Detect which cell encompasses the target text, then output its [X, Y] center coordinate. 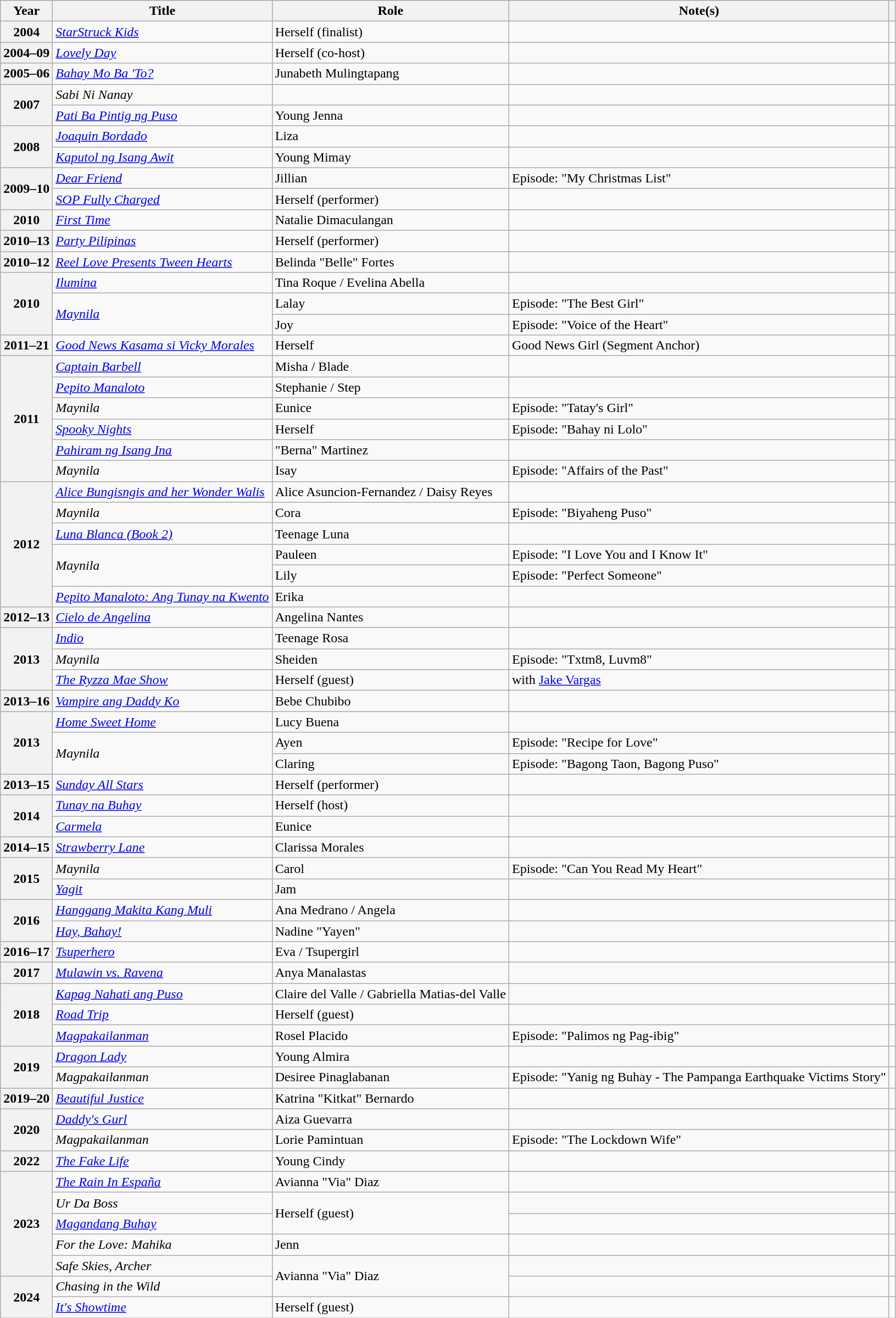
Episode: "Yanig ng Buhay - The Pampanga Earthquake Victims Story" [699, 1077]
Claire del Valle / Gabriella Matias-del Valle [390, 994]
Episode: "I Love You and I Know It" [699, 554]
Bahay Mo Ba 'To? [163, 74]
Sunday All Stars [163, 785]
Episode: "Palimos ng Pag-ibig" [699, 1036]
Eva / Tsupergirl [390, 952]
Teenage Luna [390, 533]
"Berna" Martinez [390, 450]
Captain Barbell [163, 366]
Angelina Nantes [390, 618]
Beautiful Justice [163, 1098]
Junabeth Mulingtapang [390, 74]
Magandang Buhay [163, 1224]
Teenage Rosa [390, 638]
2014–15 [26, 847]
Nadine "Yayen" [390, 931]
2015 [26, 878]
Desiree Pinaglabanan [390, 1077]
Lovely Day [163, 53]
Misha / Blade [390, 366]
2011–21 [26, 346]
Ilumina [163, 283]
Episode: "Tatay's Girl" [699, 408]
Good News Girl (Segment Anchor) [699, 346]
Episode: "Perfect Someone" [699, 575]
Home Sweet Home [163, 722]
2010–13 [26, 241]
Sheiden [390, 659]
Tsuperhero [163, 952]
Jam [390, 889]
The Fake Life [163, 1161]
Belinda "Belle" Fortes [390, 262]
Road Trip [163, 1015]
Tina Roque / Evelina Abella [390, 283]
Young Cindy [390, 1161]
Lorie Pamintuan [390, 1140]
2013–15 [26, 785]
2019 [26, 1067]
Young Jenna [390, 115]
2011 [26, 419]
Indio [163, 638]
Episode: "Biyaheng Puso" [699, 513]
Joy [390, 325]
Pauleen [390, 554]
Erika [390, 596]
Jenn [390, 1244]
Katrina "Kitkat" Bernardo [390, 1098]
Young Almira [390, 1056]
Hay, Bahay! [163, 931]
Lalay [390, 304]
2005–06 [26, 74]
Ana Medrano / Angela [390, 910]
The Ryzza Mae Show [163, 680]
Pahiram ng Isang Ina [163, 450]
Herself (host) [390, 805]
Sabi Ni Nanay [163, 94]
Natalie Dimaculangan [390, 220]
Aiza Guevarra [390, 1119]
Safe Skies, Archer [163, 1265]
Tunay na Buhay [163, 805]
Clarissa Morales [390, 847]
Note(s) [699, 11]
Episode: "Bahay ni Lolo" [699, 429]
Title [163, 11]
Claring [390, 764]
2004 [26, 32]
Episode: "Voice of the Heart" [699, 325]
Pepito Manaloto: Ang Tunay na Kwento [163, 596]
Luna Blanca (Book 2) [163, 533]
Hanggang Makita Kang Muli [163, 910]
Mulawin vs. Ravena [163, 973]
2020 [26, 1130]
Stephanie / Step [390, 387]
SOP Fully Charged [163, 199]
2019–20 [26, 1098]
Pati Ba Pintig ng Puso [163, 115]
2012 [26, 544]
Ur Da Boss [163, 1203]
Episode: "My Christmas List" [699, 178]
It's Showtime [163, 1308]
Isay [390, 471]
Carmela [163, 826]
Spooky Nights [163, 429]
Kapag Nahati ang Puso [163, 994]
Daddy's Gurl [163, 1119]
Chasing in the Wild [163, 1287]
Dear Friend [163, 178]
Party Pilipinas [163, 241]
Cielo de Angelina [163, 618]
Year [26, 11]
Good News Kasama si Vicky Morales [163, 346]
2016 [26, 920]
2009–10 [26, 188]
2018 [26, 1015]
2010–12 [26, 262]
2022 [26, 1161]
Young Mimay [390, 157]
2007 [26, 105]
2012–13 [26, 618]
Episode: "The Best Girl" [699, 304]
2013–16 [26, 701]
Ayen [390, 743]
Lucy Buena [390, 722]
Episode: "Can You Read My Heart" [699, 868]
Role [390, 11]
Lily [390, 575]
Alice Asuncion-Fernandez / Daisy Reyes [390, 492]
Liza [390, 136]
2017 [26, 973]
Episode: "Recipe for Love" [699, 743]
Episode: "Bagong Taon, Bagong Puso" [699, 764]
StarStruck Kids [163, 32]
Pepito Manaloto [163, 387]
2024 [26, 1297]
Alice Bungisngis and her Wonder Walis [163, 492]
Vampire ang Daddy Ko [163, 701]
with Jake Vargas [699, 680]
Herself (co-host) [390, 53]
Episode: "Affairs of the Past" [699, 471]
Cora [390, 513]
Reel Love Presents Tween Hearts [163, 262]
Yagit [163, 889]
2014 [26, 816]
Dragon Lady [163, 1056]
Carol [390, 868]
For the Love: Mahika [163, 1244]
The Rain In España [163, 1182]
Joaquin Bordado [163, 136]
Anya Manalastas [390, 973]
Kaputol ng Isang Awit [163, 157]
Strawberry Lane [163, 847]
Herself (finalist) [390, 32]
2004–09 [26, 53]
Episode: "Txtm8, Luvm8" [699, 659]
2008 [26, 147]
2023 [26, 1224]
Bebe Chubibo [390, 701]
Episode: "The Lockdown Wife" [699, 1140]
First Time [163, 220]
Rosel Placido [390, 1036]
2016–17 [26, 952]
Jillian [390, 178]
